Detect which cell encompasses the target text, then output its (X, Y) center coordinate. 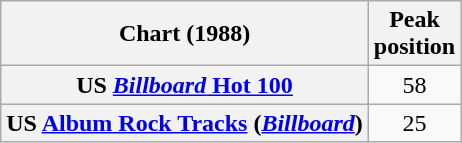
US Billboard Hot 100 (185, 85)
US Album Rock Tracks (Billboard) (185, 123)
Chart (1988) (185, 34)
58 (414, 85)
Peakposition (414, 34)
25 (414, 123)
